Output the [X, Y] coordinate of the center of the cell containing the given text.  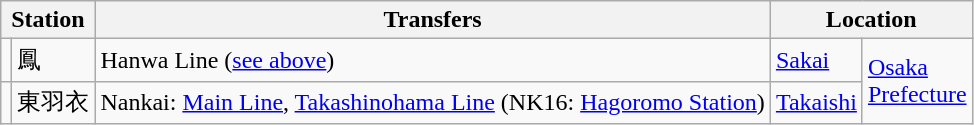
Takaishi [816, 102]
Hanwa Line (see above) [432, 60]
Nankai: Main Line, Takashinohama Line (NK16: Hagoromo Station) [432, 102]
東羽衣 [54, 102]
Station [48, 20]
Location [871, 20]
Transfers [432, 20]
Sakai [816, 60]
OsakaPrefecture [917, 82]
鳳 [54, 60]
